Provide the [X, Y] coordinate of the cell's center where the given text is located.  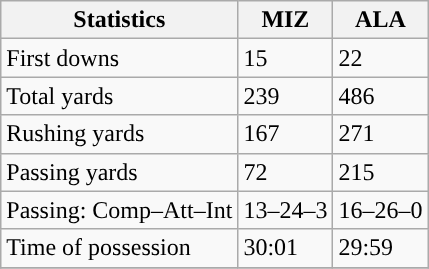
Rushing yards [120, 134]
Total yards [120, 96]
72 [286, 172]
22 [380, 58]
Statistics [120, 20]
13–24–3 [286, 210]
ALA [380, 20]
MIZ [286, 20]
271 [380, 134]
215 [380, 172]
15 [286, 58]
Time of possession [120, 248]
167 [286, 134]
Passing yards [120, 172]
16–26–0 [380, 210]
486 [380, 96]
239 [286, 96]
29:59 [380, 248]
30:01 [286, 248]
Passing: Comp–Att–Int [120, 210]
First downs [120, 58]
